Detect which cell encompasses the target text, then output its [X, Y] center coordinate. 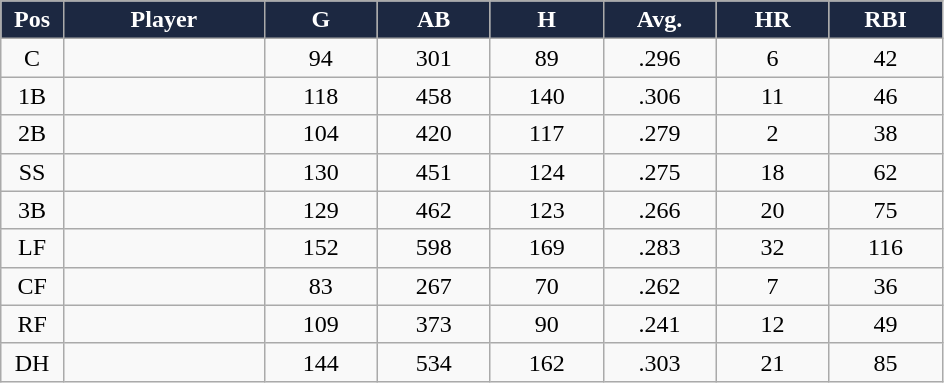
301 [434, 58]
C [32, 58]
HR [772, 20]
Player [164, 20]
46 [886, 96]
70 [546, 286]
162 [546, 362]
117 [546, 134]
CF [32, 286]
451 [434, 172]
38 [886, 134]
.262 [660, 286]
7 [772, 286]
267 [434, 286]
DH [32, 362]
AB [434, 20]
.279 [660, 134]
G [320, 20]
.266 [660, 210]
11 [772, 96]
.283 [660, 248]
152 [320, 248]
2 [772, 134]
LF [32, 248]
H [546, 20]
1B [32, 96]
83 [320, 286]
85 [886, 362]
SS [32, 172]
109 [320, 324]
18 [772, 172]
.275 [660, 172]
118 [320, 96]
49 [886, 324]
116 [886, 248]
144 [320, 362]
598 [434, 248]
169 [546, 248]
104 [320, 134]
Avg. [660, 20]
RF [32, 324]
124 [546, 172]
32 [772, 248]
Pos [32, 20]
3B [32, 210]
534 [434, 362]
420 [434, 134]
.306 [660, 96]
94 [320, 58]
2B [32, 134]
90 [546, 324]
62 [886, 172]
RBI [886, 20]
89 [546, 58]
.296 [660, 58]
462 [434, 210]
12 [772, 324]
130 [320, 172]
.241 [660, 324]
6 [772, 58]
75 [886, 210]
36 [886, 286]
458 [434, 96]
373 [434, 324]
129 [320, 210]
123 [546, 210]
42 [886, 58]
21 [772, 362]
140 [546, 96]
.303 [660, 362]
20 [772, 210]
